Identify which cell holds the provided text, then report its (X, Y) central coordinate. 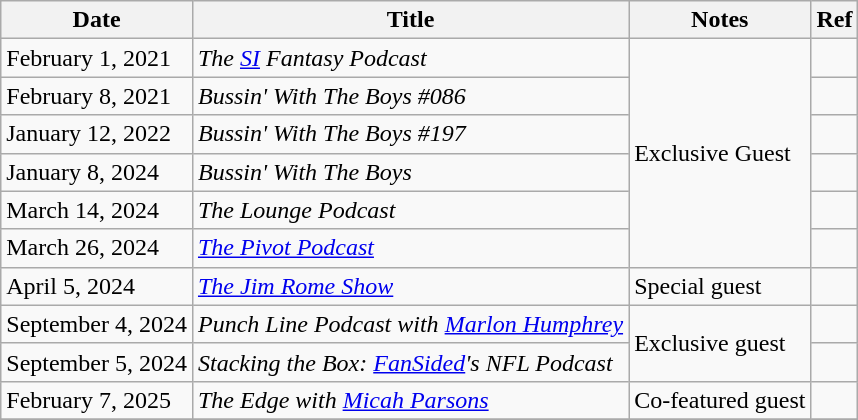
Exclusive guest (720, 343)
Special guest (720, 286)
Punch Line Podcast with Marlon Humphrey (410, 324)
Bussin' With The Boys #086 (410, 96)
Date (97, 20)
The Pivot Podcast (410, 248)
September 5, 2024 (97, 362)
The SI Fantasy Podcast (410, 58)
The Jim Rome Show (410, 286)
March 26, 2024 (97, 248)
The Edge with Micah Parsons (410, 400)
January 8, 2024 (97, 172)
Co-featured guest (720, 400)
February 7, 2025 (97, 400)
Ref (834, 20)
April 5, 2024 (97, 286)
Notes (720, 20)
February 1, 2021 (97, 58)
Bussin' With The Boys #197 (410, 134)
Title (410, 20)
September 4, 2024 (97, 324)
Bussin' With The Boys (410, 172)
February 8, 2021 (97, 96)
March 14, 2024 (97, 210)
January 12, 2022 (97, 134)
The Lounge Podcast (410, 210)
Exclusive Guest (720, 153)
Stacking the Box: FanSided's NFL Podcast (410, 362)
